Detect which cell encompasses the target text, then output its (X, Y) center coordinate. 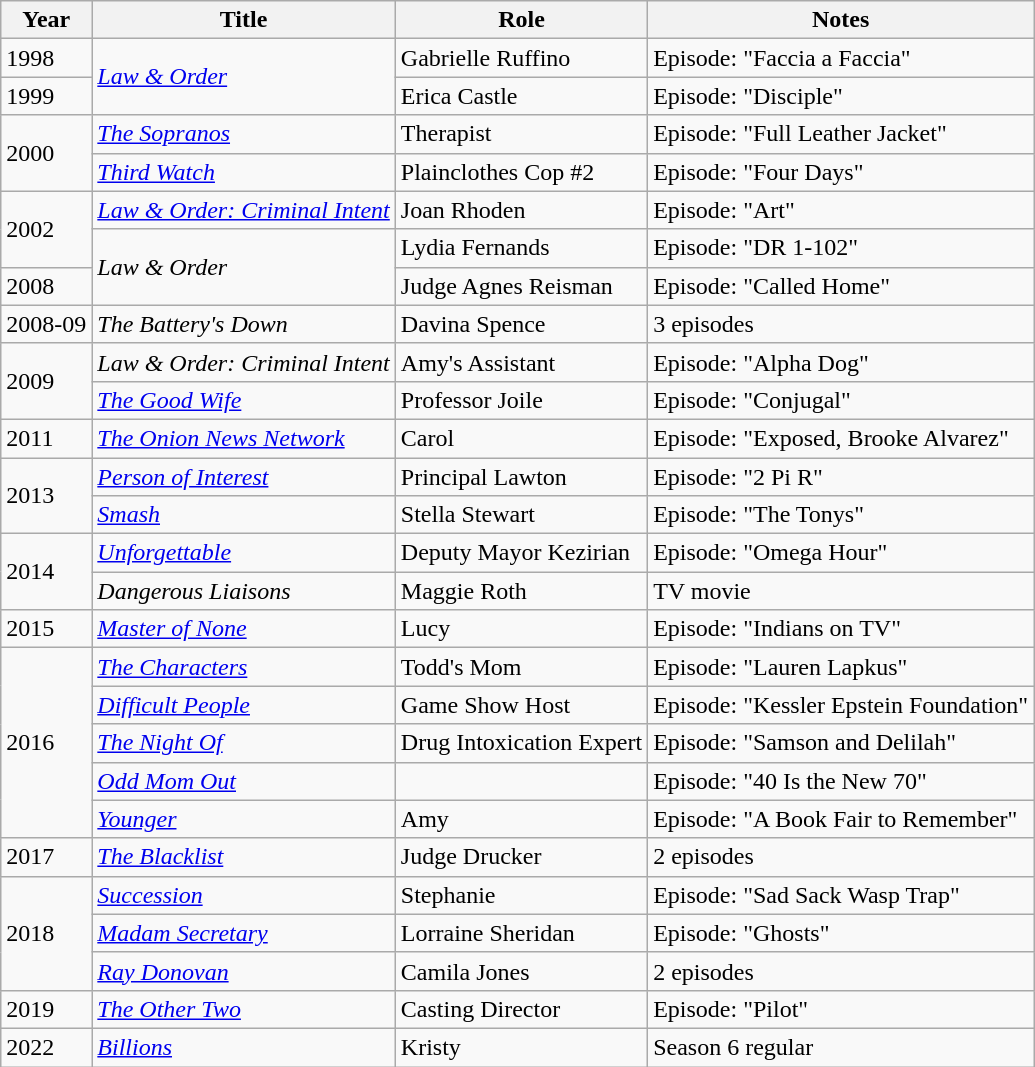
Episode: "Disciple" (841, 96)
Episode: "Sad Sack Wasp Trap" (841, 895)
2019 (46, 1009)
Judge Agnes Reisman (521, 286)
Maggie Roth (521, 591)
2016 (46, 743)
Episode: "Conjugal" (841, 400)
Year (46, 20)
2018 (46, 933)
Episode: "Kessler Epstein Foundation" (841, 705)
The Good Wife (244, 400)
Lucy (521, 629)
Carol (521, 438)
Unforgettable (244, 553)
2022 (46, 1047)
Episode: "40 Is the New 70" (841, 781)
The Onion News Network (244, 438)
Principal Lawton (521, 477)
Professor Joile (521, 400)
Episode: "Omega Hour" (841, 553)
Episode: "Alpha Dog" (841, 362)
The Night Of (244, 743)
TV movie (841, 591)
2000 (46, 153)
Gabrielle Ruffino (521, 58)
2008 (46, 286)
The Other Two (244, 1009)
Episode: "Indians on TV" (841, 629)
Person of Interest (244, 477)
Episode: "Art" (841, 210)
Episode: "Samson and Delilah" (841, 743)
Madam Secretary (244, 933)
Camila Jones (521, 971)
Erica Castle (521, 96)
Title (244, 20)
Episode: "Pilot" (841, 1009)
Amy's Assistant (521, 362)
2009 (46, 381)
2008-09 (46, 324)
Stephanie (521, 895)
Deputy Mayor Kezirian (521, 553)
Therapist (521, 134)
Judge Drucker (521, 857)
Plainclothes Cop #2 (521, 172)
Lorraine Sheridan (521, 933)
Episode: "2 Pi R" (841, 477)
Third Watch (244, 172)
Episode: "Ghosts" (841, 933)
Episode: "Four Days" (841, 172)
Odd Mom Out (244, 781)
Notes (841, 20)
Casting Director (521, 1009)
Lydia Fernands (521, 248)
Stella Stewart (521, 515)
The Blacklist (244, 857)
Dangerous Liaisons (244, 591)
Episode: "Faccia a Faccia" (841, 58)
Joan Rhoden (521, 210)
Role (521, 20)
The Characters (244, 667)
Drug Intoxication Expert (521, 743)
2002 (46, 229)
Episode: "Full Leather Jacket" (841, 134)
Smash (244, 515)
Episode: "Called Home" (841, 286)
Episode: "DR 1-102" (841, 248)
Episode: "A Book Fair to Remember" (841, 819)
2013 (46, 496)
Kristy (521, 1047)
1998 (46, 58)
Amy (521, 819)
The Battery's Down (244, 324)
The Sopranos (244, 134)
Succession (244, 895)
Master of None (244, 629)
2017 (46, 857)
Ray Donovan (244, 971)
Difficult People (244, 705)
1999 (46, 96)
Younger (244, 819)
Davina Spence (521, 324)
Episode: "Lauren Lapkus" (841, 667)
Todd's Mom (521, 667)
2014 (46, 572)
3 episodes (841, 324)
2015 (46, 629)
2011 (46, 438)
Episode: "The Tonys" (841, 515)
Game Show Host (521, 705)
Season 6 regular (841, 1047)
Billions (244, 1047)
Episode: "Exposed, Brooke Alvarez" (841, 438)
